Capture the cell that displays the provided text and extract its (X, Y) central coordinate. 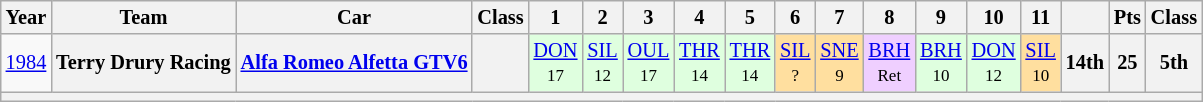
1 (556, 17)
25 (1128, 63)
Year (26, 17)
2 (602, 17)
Team (143, 17)
11 (1041, 17)
BRHRet (890, 63)
BRH10 (941, 63)
5th (1174, 63)
SIL? (795, 63)
4 (699, 17)
5 (750, 17)
1984 (26, 63)
9 (941, 17)
Car (354, 17)
DON12 (994, 63)
10 (994, 17)
Terry Drury Racing (143, 63)
Pts (1128, 17)
3 (649, 17)
7 (839, 17)
DON17 (556, 63)
Alfa Romeo Alfetta GTV6 (354, 63)
SIL10 (1041, 63)
8 (890, 17)
6 (795, 17)
OUL17 (649, 63)
SIL12 (602, 63)
SNE9 (839, 63)
14th (1085, 63)
